Return [X, Y] of the center of cell containing provided text 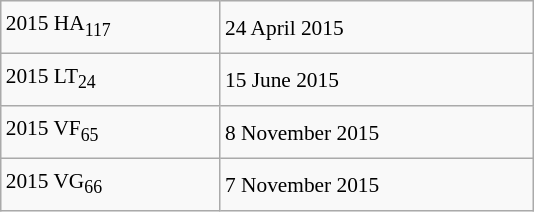
8 November 2015 [376, 132]
7 November 2015 [376, 186]
2015 VG66 [110, 186]
15 June 2015 [376, 80]
2015 LT24 [110, 80]
2015 HA117 [110, 28]
24 April 2015 [376, 28]
2015 VF65 [110, 132]
